Scan for the cell matching the given text and deliver its (x, y) coordinate at center. 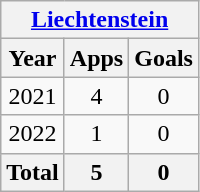
1 (96, 134)
2022 (33, 134)
Apps (96, 58)
4 (96, 96)
Year (33, 58)
Goals (164, 58)
2021 (33, 96)
5 (96, 172)
Total (33, 172)
Liechtenstein (100, 20)
